Scan for the cell matching the given text and deliver its (x, y) coordinate at center. 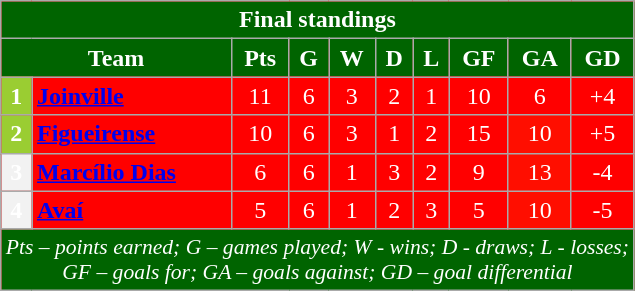
Pts – points earned; G – games played; W - wins; D - draws; L - losses;GF – goals for; GA – goals against; GD – goal differential (318, 260)
4 (16, 210)
W (352, 58)
GA (540, 58)
+4 (602, 96)
9 (478, 172)
GF (478, 58)
Team (116, 58)
Joinville (132, 96)
Final standings (318, 20)
D (394, 58)
-4 (602, 172)
Figueirense (132, 134)
Marcílio Dias (132, 172)
GD (602, 58)
G (309, 58)
Pts (260, 58)
+5 (602, 134)
L (431, 58)
11 (260, 96)
13 (540, 172)
Avaí (132, 210)
15 (478, 134)
-5 (602, 210)
